Detect which cell encompasses the target text, then output its (X, Y) center coordinate. 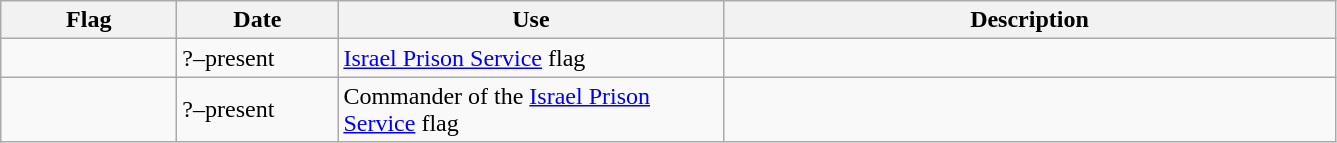
Description (1030, 20)
Israel Prison Service flag (531, 58)
Use (531, 20)
Commander of the Israel Prison Service flag (531, 110)
Date (258, 20)
Flag (89, 20)
